Return the (x, y) coordinate for the center point of the cell that contains the specified text.  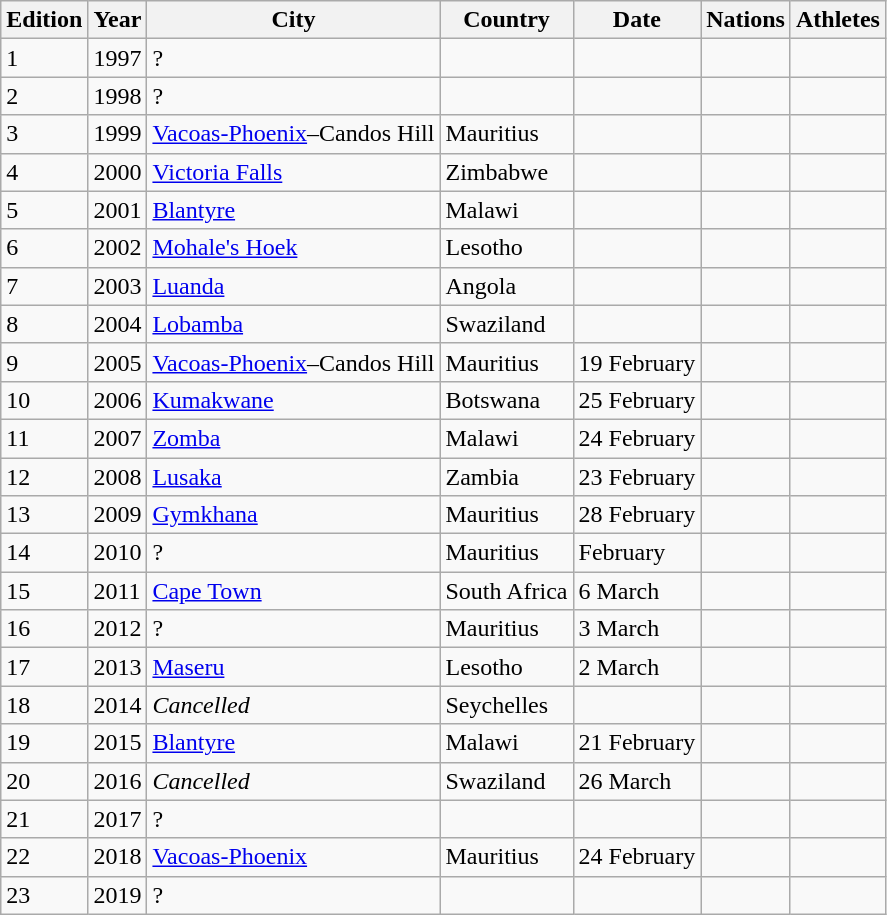
2004 (118, 324)
Vacoas-Phoenix (294, 857)
20 (44, 781)
Seychelles (506, 705)
10 (44, 400)
2009 (118, 515)
23 February (637, 477)
1999 (118, 134)
2 March (637, 667)
1 (44, 58)
2016 (118, 781)
6 (44, 248)
2005 (118, 362)
2 (44, 96)
7 (44, 286)
Victoria Falls (294, 172)
Country (506, 20)
26 March (637, 781)
Athletes (838, 20)
South Africa (506, 591)
2006 (118, 400)
2015 (118, 743)
22 (44, 857)
2012 (118, 629)
21 (44, 819)
Maseru (294, 667)
2010 (118, 553)
Zomba (294, 438)
2007 (118, 438)
4 (44, 172)
23 (44, 895)
5 (44, 210)
Zambia (506, 477)
6 March (637, 591)
3 (44, 134)
2000 (118, 172)
2018 (118, 857)
Zimbabwe (506, 172)
Kumakwane (294, 400)
13 (44, 515)
Date (637, 20)
Angola (506, 286)
1997 (118, 58)
February (637, 553)
28 February (637, 515)
18 (44, 705)
2003 (118, 286)
25 February (637, 400)
11 (44, 438)
2013 (118, 667)
14 (44, 553)
8 (44, 324)
1998 (118, 96)
Nations (746, 20)
Cape Town (294, 591)
Edition (44, 20)
City (294, 20)
Gymkhana (294, 515)
2011 (118, 591)
2002 (118, 248)
2017 (118, 819)
12 (44, 477)
9 (44, 362)
Lobamba (294, 324)
Luanda (294, 286)
21 February (637, 743)
Year (118, 20)
15 (44, 591)
2008 (118, 477)
Botswana (506, 400)
19 February (637, 362)
2019 (118, 895)
3 March (637, 629)
16 (44, 629)
Mohale's Hoek (294, 248)
2001 (118, 210)
19 (44, 743)
Lusaka (294, 477)
17 (44, 667)
2014 (118, 705)
